Search for the cell housing the specified text and yield its (X, Y) center coordinate. 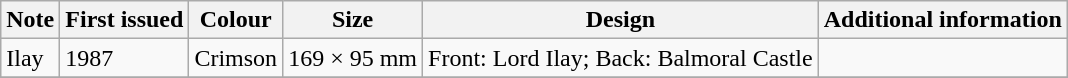
Ilay (30, 58)
Front: Lord Ilay; Back: Balmoral Castle (621, 58)
Size (353, 20)
Note (30, 20)
Crimson (236, 58)
Design (621, 20)
169 × 95 mm (353, 58)
First issued (124, 20)
Additional information (942, 20)
Colour (236, 20)
1987 (124, 58)
